Scan for the cell matching the given text and deliver its (X, Y) coordinate at center. 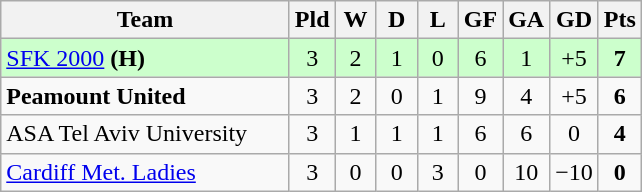
−10 (574, 172)
10 (526, 172)
Team (146, 20)
GD (574, 20)
Pts (620, 20)
SFK 2000 (H) (146, 58)
9 (480, 96)
D (396, 20)
L (438, 20)
7 (620, 58)
GA (526, 20)
Cardiff Met. Ladies (146, 172)
ASA Tel Aviv University (146, 134)
GF (480, 20)
W (356, 20)
Peamount United (146, 96)
Pld (312, 20)
